Determine the [X, Y] coordinate at the center of the cell enclosing the given text.  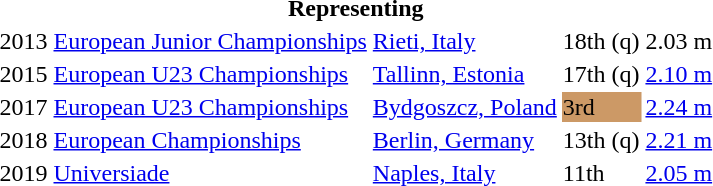
Berlin, Germany [464, 140]
European Championships [210, 140]
Bydgoszcz, Poland [464, 107]
18th (q) [601, 41]
13th (q) [601, 140]
Rieti, Italy [464, 41]
17th (q) [601, 74]
3rd [601, 107]
Tallinn, Estonia [464, 74]
European Junior Championships [210, 41]
